Scan for the cell matching the given text and deliver its (X, Y) coordinate at center. 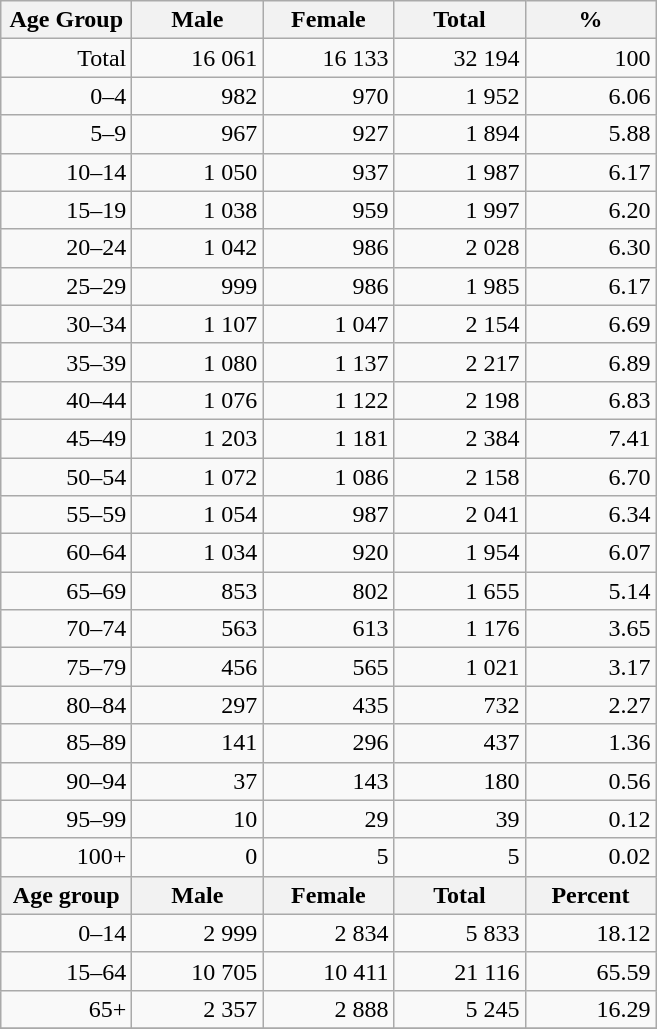
6.70 (590, 477)
1 047 (328, 324)
1 176 (460, 629)
90–94 (66, 781)
15–64 (66, 971)
1 050 (198, 172)
30–34 (66, 324)
Percent (590, 895)
987 (328, 515)
1 054 (198, 515)
16.29 (590, 1009)
16 061 (198, 58)
3.65 (590, 629)
40–44 (66, 400)
563 (198, 629)
7.41 (590, 438)
2 888 (328, 1009)
70–74 (66, 629)
5.88 (590, 134)
2.27 (590, 705)
999 (198, 286)
45–49 (66, 438)
35–39 (66, 362)
65–69 (66, 591)
1 038 (198, 210)
5–9 (66, 134)
180 (460, 781)
1 997 (460, 210)
853 (198, 591)
10 705 (198, 971)
6.34 (590, 515)
100 (590, 58)
920 (328, 553)
0.02 (590, 857)
1 987 (460, 172)
1 076 (198, 400)
927 (328, 134)
10–14 (66, 172)
2 028 (460, 248)
6.89 (590, 362)
1 655 (460, 591)
1 137 (328, 362)
55–59 (66, 515)
1 985 (460, 286)
0 (198, 857)
1 952 (460, 96)
5 833 (460, 933)
25–29 (66, 286)
Age Group (66, 20)
970 (328, 96)
95–99 (66, 819)
2 158 (460, 477)
959 (328, 210)
296 (328, 743)
1 954 (460, 553)
6.83 (590, 400)
2 198 (460, 400)
15–19 (66, 210)
5.14 (590, 591)
% (590, 20)
0–14 (66, 933)
3.17 (590, 667)
65.59 (590, 971)
2 217 (460, 362)
437 (460, 743)
982 (198, 96)
141 (198, 743)
0–4 (66, 96)
2 999 (198, 933)
18.12 (590, 933)
1 042 (198, 248)
732 (460, 705)
65+ (66, 1009)
1 021 (460, 667)
29 (328, 819)
2 041 (460, 515)
1.36 (590, 743)
613 (328, 629)
456 (198, 667)
0.12 (590, 819)
435 (328, 705)
6.07 (590, 553)
6.06 (590, 96)
1 080 (198, 362)
32 194 (460, 58)
1 034 (198, 553)
1 181 (328, 438)
20–24 (66, 248)
937 (328, 172)
565 (328, 667)
1 107 (198, 324)
Age group (66, 895)
50–54 (66, 477)
297 (198, 705)
85–89 (66, 743)
5 245 (460, 1009)
2 834 (328, 933)
39 (460, 819)
2 154 (460, 324)
0.56 (590, 781)
75–79 (66, 667)
967 (198, 134)
16 133 (328, 58)
802 (328, 591)
10 (198, 819)
80–84 (66, 705)
6.69 (590, 324)
143 (328, 781)
1 086 (328, 477)
10 411 (328, 971)
6.20 (590, 210)
1 894 (460, 134)
37 (198, 781)
1 203 (198, 438)
1 072 (198, 477)
2 357 (198, 1009)
2 384 (460, 438)
100+ (66, 857)
1 122 (328, 400)
21 116 (460, 971)
6.30 (590, 248)
60–64 (66, 553)
